Find where the given text appears and provide that cell's center as [x, y] coordinate. 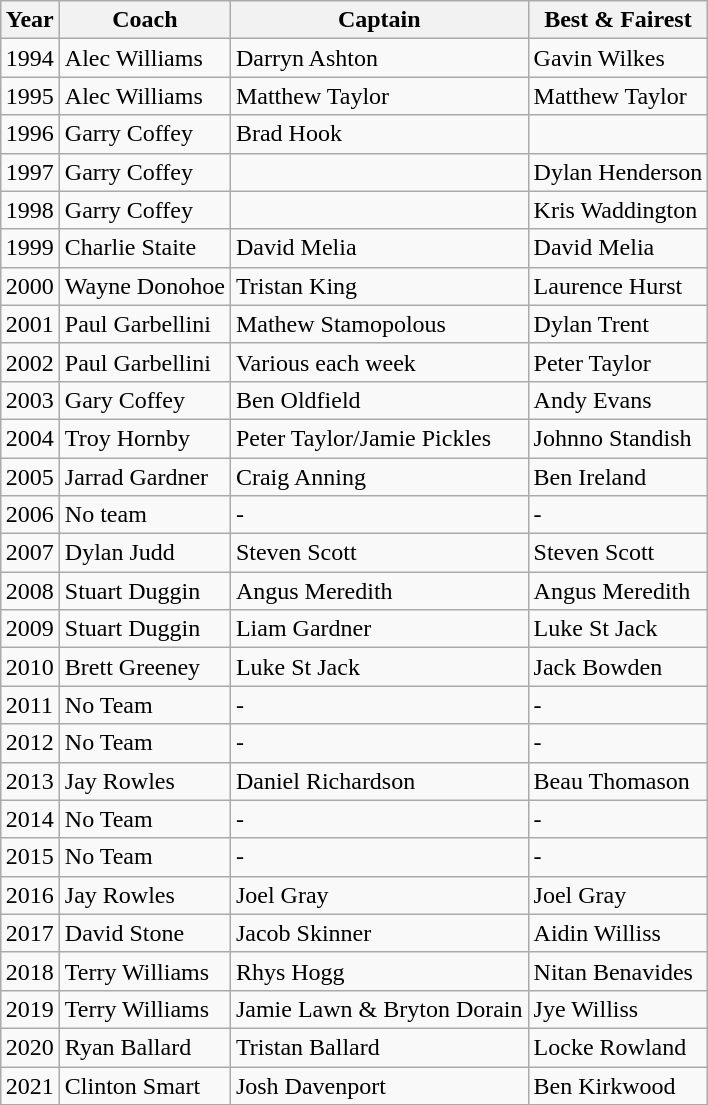
Aidin Williss [618, 933]
Mathew Stamopolous [379, 324]
Laurence Hurst [618, 286]
1994 [30, 58]
Kris Waddington [618, 210]
David Stone [144, 933]
Year [30, 20]
Beau Thomason [618, 781]
Charlie Staite [144, 248]
2004 [30, 438]
Jack Bowden [618, 667]
2018 [30, 971]
Clinton Smart [144, 1085]
2017 [30, 933]
2002 [30, 362]
Peter Taylor [618, 362]
Locke Rowland [618, 1047]
1996 [30, 134]
2001 [30, 324]
Various each week [379, 362]
Jacob Skinner [379, 933]
2009 [30, 629]
2016 [30, 895]
Best & Fairest [618, 20]
1999 [30, 248]
Ben Kirkwood [618, 1085]
Dylan Trent [618, 324]
2014 [30, 819]
1995 [30, 96]
Darryn Ashton [379, 58]
Johnno Standish [618, 438]
Gavin Wilkes [618, 58]
Captain [379, 20]
Coach [144, 20]
2019 [30, 1009]
Tristan King [379, 286]
2008 [30, 591]
Ben Oldfield [379, 400]
2003 [30, 400]
2006 [30, 515]
Ryan Ballard [144, 1047]
Andy Evans [618, 400]
Peter Taylor/Jamie Pickles [379, 438]
2015 [30, 857]
Brett Greeney [144, 667]
Jamie Lawn & Bryton Dorain [379, 1009]
2000 [30, 286]
2021 [30, 1085]
Daniel Richardson [379, 781]
2013 [30, 781]
Troy Hornby [144, 438]
Gary Coffey [144, 400]
Tristan Ballard [379, 1047]
Jye Williss [618, 1009]
No team [144, 515]
Josh Davenport [379, 1085]
2020 [30, 1047]
Ben Ireland [618, 477]
Craig Anning [379, 477]
Dylan Judd [144, 553]
Jarrad Gardner [144, 477]
Brad Hook [379, 134]
Liam Gardner [379, 629]
Wayne Donohoe [144, 286]
2011 [30, 705]
1997 [30, 172]
2012 [30, 743]
Nitan Benavides [618, 971]
2005 [30, 477]
Rhys Hogg [379, 971]
2007 [30, 553]
2010 [30, 667]
1998 [30, 210]
Dylan Henderson [618, 172]
